Pinpoint the cell where the given text exists, returning its [X, Y] midpoint coordinate. 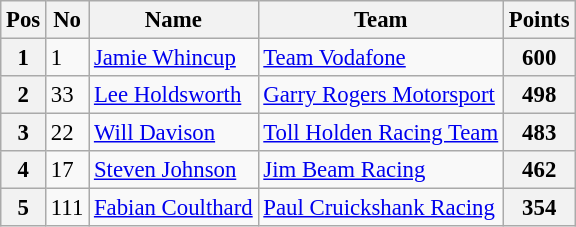
17 [68, 170]
354 [540, 208]
No [68, 20]
Fabian Coulthard [174, 208]
Name [174, 20]
Toll Holden Racing Team [381, 133]
Team Vodafone [381, 58]
2 [24, 95]
Lee Holdsworth [174, 95]
111 [68, 208]
498 [540, 95]
Team [381, 20]
3 [24, 133]
Jim Beam Racing [381, 170]
600 [540, 58]
Paul Cruickshank Racing [381, 208]
4 [24, 170]
33 [68, 95]
Jamie Whincup [174, 58]
Points [540, 20]
462 [540, 170]
5 [24, 208]
Steven Johnson [174, 170]
Garry Rogers Motorsport [381, 95]
Pos [24, 20]
Will Davison [174, 133]
483 [540, 133]
22 [68, 133]
